Extract the (x, y) coordinate from the center of the cell holding the provided text.  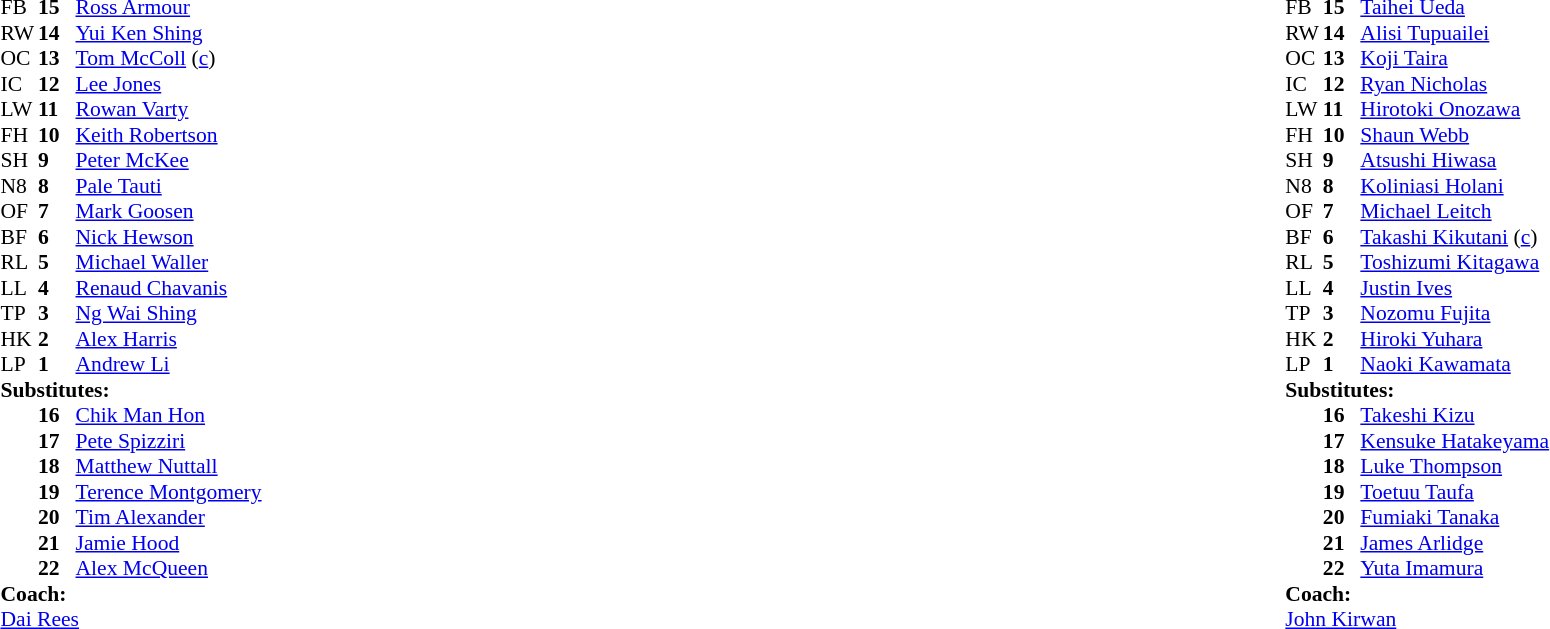
Lee Jones (169, 84)
Pale Tauti (169, 186)
Mark Goosen (169, 211)
Toshizumi Kitagawa (1454, 263)
Matthew Nuttall (169, 467)
Andrew Li (169, 365)
Alex McQueen (169, 569)
Takeshi Kizu (1454, 415)
Keith Robertson (169, 135)
Justin Ives (1454, 288)
Pete Spizziri (169, 441)
Tim Alexander (169, 517)
Jamie Hood (169, 543)
Atsushi Hiwasa (1454, 161)
Koji Taira (1454, 59)
Takashi Kikutani (c) (1454, 237)
Naoki Kawamata (1454, 365)
Michael Leitch (1454, 211)
Toetuu Taufa (1454, 492)
Renaud Chavanis (169, 288)
Alex Harris (169, 339)
Terence Montgomery (169, 492)
Nozomu Fujita (1454, 313)
Hirotoki Onozawa (1454, 109)
Hiroki Yuhara (1454, 339)
Ng Wai Shing (169, 313)
Koliniasi Holani (1454, 186)
Kensuke Hatakeyama (1454, 441)
Alisi Tupuailei (1454, 33)
Yui Ken Shing (169, 33)
Chik Man Hon (169, 415)
Luke Thompson (1454, 467)
Rowan Varty (169, 109)
Shaun Webb (1454, 135)
Nick Hewson (169, 237)
Yuta Imamura (1454, 569)
Ryan Nicholas (1454, 84)
Fumiaki Tanaka (1454, 517)
Tom McColl (c) (169, 59)
Michael Waller (169, 263)
Peter McKee (169, 161)
James Arlidge (1454, 543)
